Locate the cell with the specified text and output its [x, y] center coordinate. 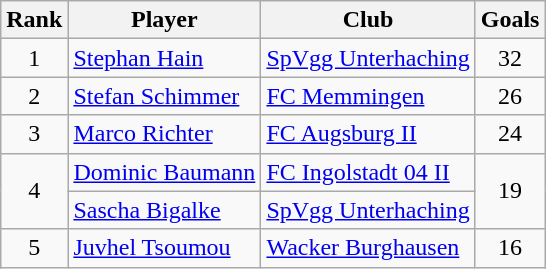
Club [368, 20]
5 [34, 248]
19 [510, 191]
Player [164, 20]
FC Augsburg II [368, 134]
Rank [34, 20]
FC Memmingen [368, 96]
2 [34, 96]
3 [34, 134]
FC Ingolstadt 04 II [368, 172]
Marco Richter [164, 134]
Wacker Burghausen [368, 248]
24 [510, 134]
16 [510, 248]
Sascha Bigalke [164, 210]
4 [34, 191]
Juvhel Tsoumou [164, 248]
26 [510, 96]
Stephan Hain [164, 58]
1 [34, 58]
Stefan Schimmer [164, 96]
Dominic Baumann [164, 172]
Goals [510, 20]
32 [510, 58]
